Extract the [x, y] coordinate from the center of the cell holding the provided text.  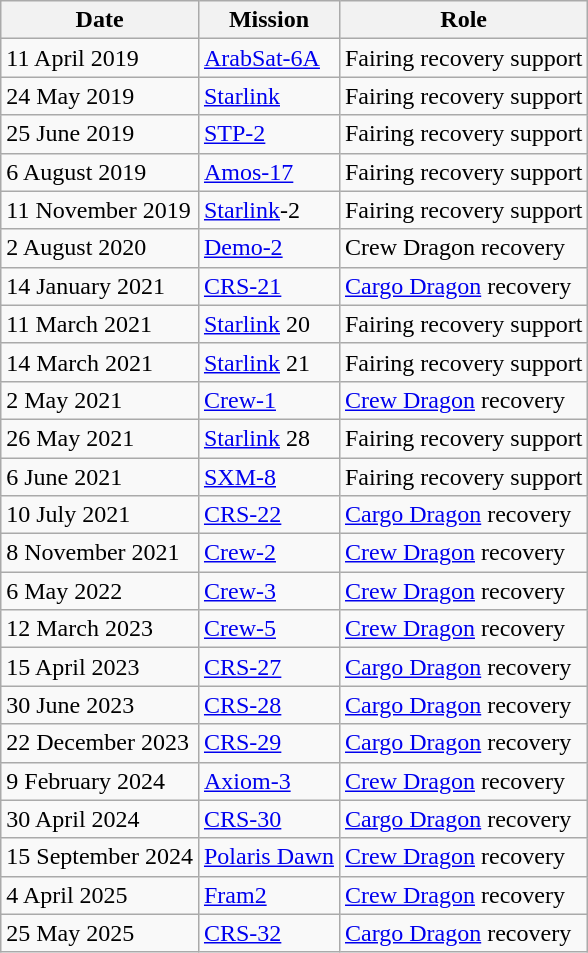
11 April 2019 [100, 58]
Amos-17 [268, 172]
4 April 2025 [100, 895]
14 March 2021 [100, 362]
26 May 2021 [100, 438]
8 November 2021 [100, 553]
24 May 2019 [100, 96]
11 November 2019 [100, 210]
25 May 2025 [100, 933]
Axiom-3 [268, 781]
9 February 2024 [100, 781]
6 May 2022 [100, 591]
Crew-3 [268, 591]
SXM-8 [268, 477]
Date [100, 20]
CRS-28 [268, 705]
30 April 2024 [100, 819]
22 December 2023 [100, 743]
6 June 2021 [100, 477]
14 January 2021 [100, 286]
Starlink [268, 96]
CRS-32 [268, 933]
Starlink 20 [268, 324]
CRS-27 [268, 667]
15 September 2024 [100, 857]
Crew-2 [268, 553]
CRS-30 [268, 819]
6 August 2019 [100, 172]
Polaris Dawn [268, 857]
10 July 2021 [100, 515]
30 June 2023 [100, 705]
Crew-5 [268, 629]
STP-2 [268, 134]
11 March 2021 [100, 324]
Starlink 28 [268, 438]
Role [463, 20]
Mission [268, 20]
CRS-21 [268, 286]
Fram2 [268, 895]
25 June 2019 [100, 134]
Crew-1 [268, 400]
CRS-22 [268, 515]
2 August 2020 [100, 248]
Starlink 21 [268, 362]
Starlink-2 [268, 210]
15 April 2023 [100, 667]
ArabSat-6A [268, 58]
Demo-2 [268, 248]
CRS-29 [268, 743]
12 March 2023 [100, 629]
2 May 2021 [100, 400]
